Return the [x, y] coordinate for the center point of the cell that contains the specified text.  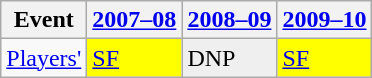
DNP [230, 58]
Event [44, 20]
2008–09 [230, 20]
2009–10 [324, 20]
2007–08 [134, 20]
Players' [44, 58]
